Identify which cell holds the provided text, then report its [x, y] central coordinate. 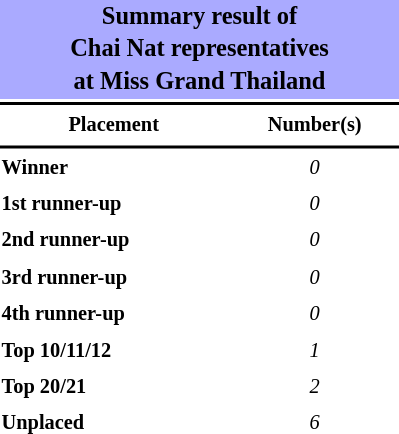
Number(s) [314, 125]
Top 20/21 [114, 387]
2nd runner-up [114, 241]
Top 10/11/12 [114, 351]
1st runner-up [114, 204]
1 [314, 351]
2 [314, 387]
4th runner-up [114, 314]
Winner [114, 168]
3rd runner-up [114, 278]
Summary result ofChai Nat representativesat Miss Grand Thailand [200, 50]
Placement [114, 125]
